Provide the [X, Y] coordinate of the cell's center where the given text is located.  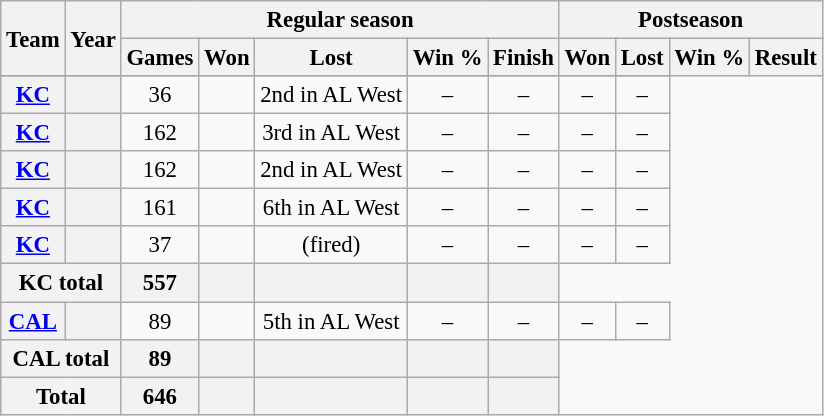
Regular season [340, 20]
Games [160, 58]
Year [93, 38]
(fired) [331, 245]
Result [786, 58]
Team [33, 38]
557 [160, 283]
Total [61, 396]
KC total [61, 283]
CAL [33, 321]
3rd in AL West [331, 133]
Postseason [690, 20]
5th in AL West [331, 321]
36 [160, 95]
37 [160, 245]
6th in AL West [331, 208]
646 [160, 396]
161 [160, 208]
Finish [524, 58]
CAL total [61, 358]
